From the cell containing the given text, extract its center point as (x, y) coordinate. 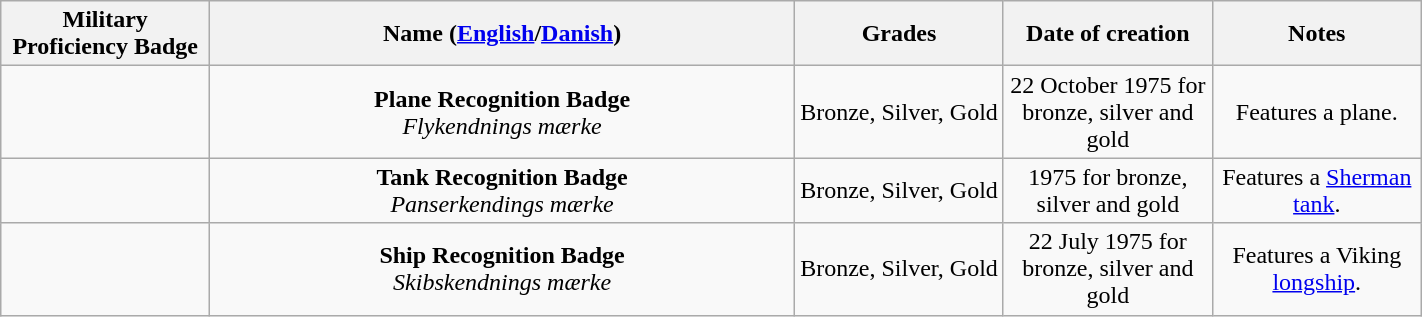
22 October 1975 for bronze, silver and gold (1108, 112)
Name (English/Danish) (502, 34)
Date of creation (1108, 34)
1975 for bronze, silver and gold (1108, 190)
Plane Recognition BadgeFlykendnings mærke (502, 112)
Ship Recognition BadgeSkibskendnings mærke (502, 269)
Military Proficiency Badge (106, 34)
22 July 1975 for bronze, silver and gold (1108, 269)
Features a Sherman tank. (1316, 190)
Grades (900, 34)
Features a Viking longship. (1316, 269)
Notes (1316, 34)
Tank Recognition BadgePanserkendings mærke (502, 190)
Features a plane. (1316, 112)
